From the cell containing the given text, extract its center point as [x, y] coordinate. 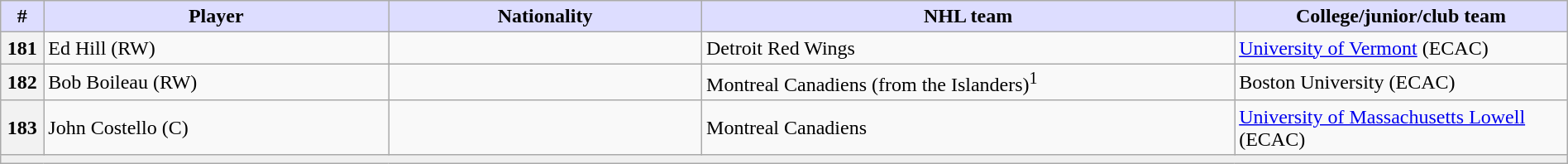
Player [217, 17]
Boston University (ECAC) [1401, 83]
Detroit Red Wings [968, 48]
182 [22, 83]
Ed Hill (RW) [217, 48]
181 [22, 48]
# [22, 17]
183 [22, 128]
Montreal Canadiens [968, 128]
University of Massachusetts Lowell (ECAC) [1401, 128]
University of Vermont (ECAC) [1401, 48]
College/junior/club team [1401, 17]
Nationality [546, 17]
Bob Boileau (RW) [217, 83]
Montreal Canadiens (from the Islanders)1 [968, 83]
John Costello (C) [217, 128]
NHL team [968, 17]
